Scan for the cell matching the given text and deliver its (x, y) coordinate at center. 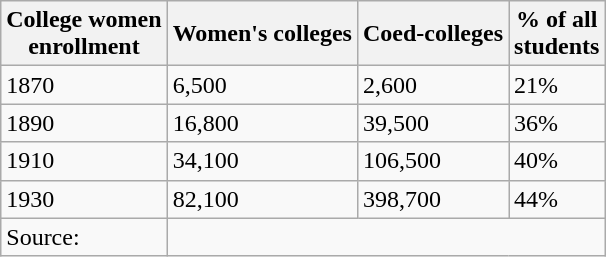
% of all students (557, 34)
21% (557, 85)
16,800 (262, 123)
1930 (84, 199)
44% (557, 199)
2,600 (432, 85)
1910 (84, 161)
6,500 (262, 85)
40% (557, 161)
Source: (84, 237)
1870 (84, 85)
1890 (84, 123)
398,700 (432, 199)
College women enrollment (84, 34)
36% (557, 123)
82,100 (262, 199)
106,500 (432, 161)
Coed-colleges (432, 34)
34,100 (262, 161)
Women's colleges (262, 34)
39,500 (432, 123)
